Provide the [x, y] coordinate of the cell's center where the given text is located.  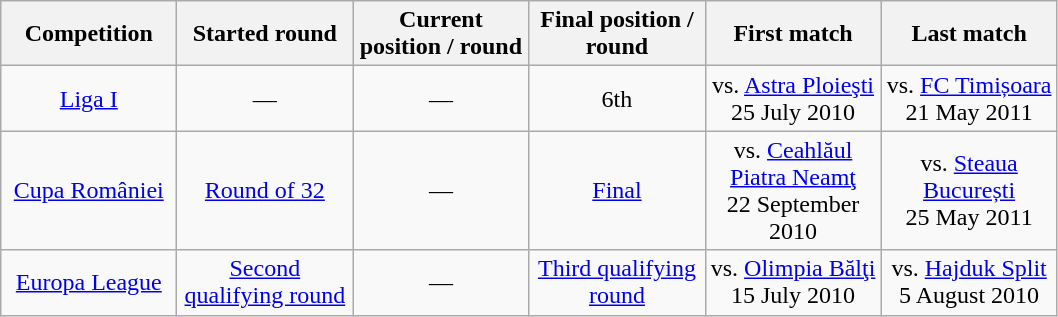
vs. Olimpia Bălţi15 July 2010 [793, 282]
Current position / round [441, 34]
vs. FC Timișoara21 May 2011 [969, 98]
vs. Hajduk Split5 August 2010 [969, 282]
Final position / round [617, 34]
Third qualifying round [617, 282]
First match [793, 34]
6th [617, 98]
Last match [969, 34]
Round of 32 [265, 190]
Final [617, 190]
Competition [89, 34]
Started round [265, 34]
Cupa României [89, 190]
Second qualifying round [265, 282]
vs. Astra Ploieşti25 July 2010 [793, 98]
vs. Ceahlăul Piatra Neamţ22 September 2010 [793, 190]
vs. Steaua București25 May 2011 [969, 190]
Europa League [89, 282]
Liga I [89, 98]
